Determine the (x, y) coordinate at the center of the cell enclosing the given text.  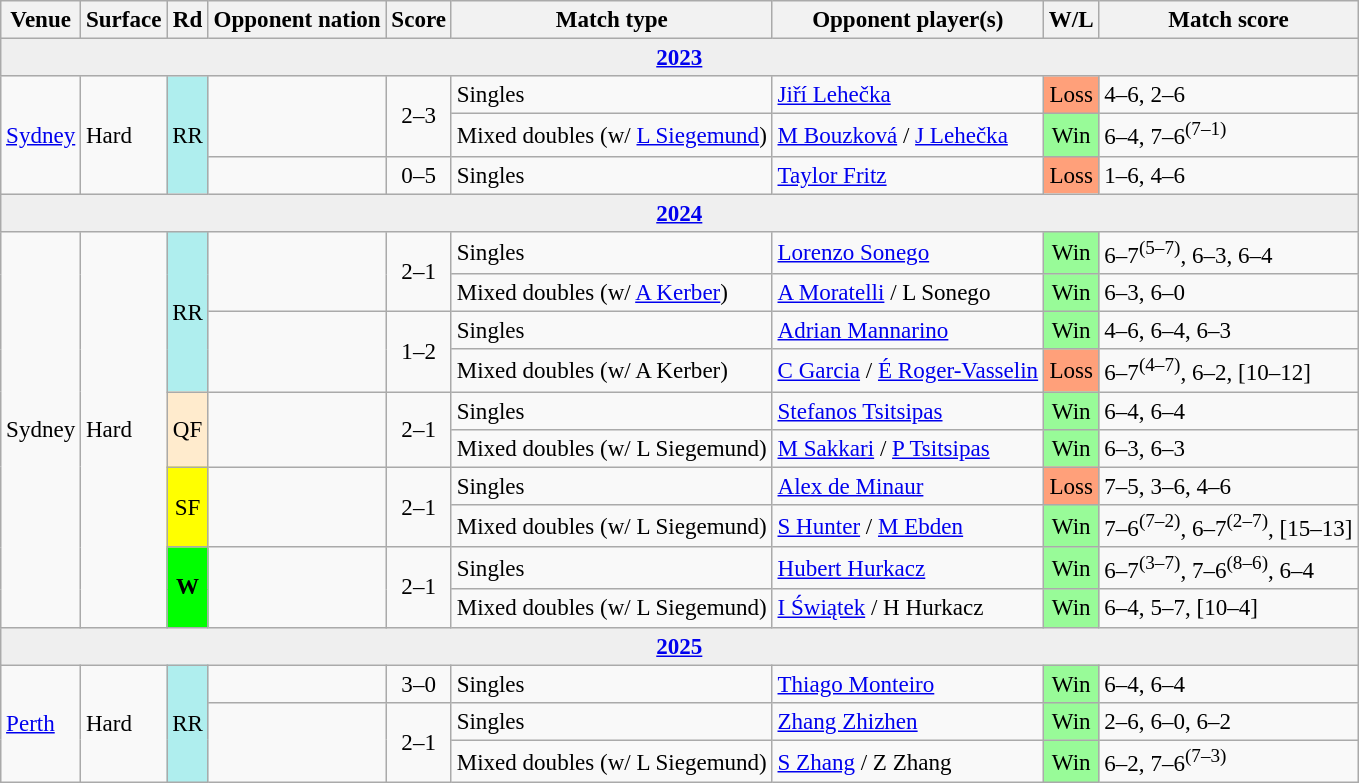
Alex de Minaur (908, 486)
6–7(4–7), 6–2, [10–12] (1228, 371)
6–7(3–7), 7–6(8–6), 6–4 (1228, 568)
2–6, 6–0, 6–2 (1228, 722)
Score (418, 20)
Lorenzo Sonego (908, 253)
0–5 (418, 176)
Match score (1228, 20)
SF (188, 507)
6–2, 7–6(7–3) (1228, 761)
Zhang Zhizhen (908, 722)
Hubert Hurkacz (908, 568)
Stefanos Tsitsipas (908, 411)
M Bouzková / J Lehečka (908, 135)
Opponent player(s) (908, 20)
3–0 (418, 684)
6–3, 6–0 (1228, 293)
S Hunter / M Ebden (908, 526)
Rd (188, 20)
Jiří Lehečka (908, 95)
1–2 (418, 352)
4–6, 6–4, 6–3 (1228, 331)
I Świątek / H Hurkacz (908, 609)
W/L (1071, 20)
4–6, 2–6 (1228, 95)
Perth (41, 724)
Adrian Mannarino (908, 331)
2–3 (418, 116)
Surface (124, 20)
S Zhang / Z Zhang (908, 761)
7–6(7–2), 6–7(2–7), [15–13] (1228, 526)
6–7(5–7), 6–3, 6–4 (1228, 253)
Match type (612, 20)
A Moratelli / L Sonego (908, 293)
Thiago Monteiro (908, 684)
QF (188, 430)
W (188, 587)
Opponent nation (297, 20)
6–4, 5–7, [10–4] (1228, 609)
6–3, 6–3 (1228, 449)
2025 (680, 646)
2024 (680, 213)
7–5, 3–6, 4–6 (1228, 486)
1–6, 4–6 (1228, 176)
6–4, 7–6(7–1) (1228, 135)
M Sakkari / P Tsitsipas (908, 449)
Venue (41, 20)
Taylor Fritz (908, 176)
2023 (680, 58)
C Garcia / É Roger-Vasselin (908, 371)
